Output the (x, y) coordinate of the center of the cell containing the given text.  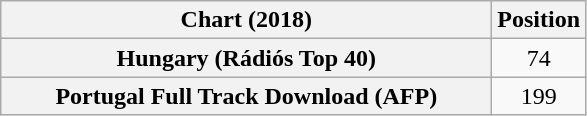
Hungary (Rádiós Top 40) (246, 58)
Portugal Full Track Download (AFP) (246, 96)
Position (539, 20)
199 (539, 96)
74 (539, 58)
Chart (2018) (246, 20)
